Determine the [X, Y] coordinate at the center of the cell enclosing the given text.  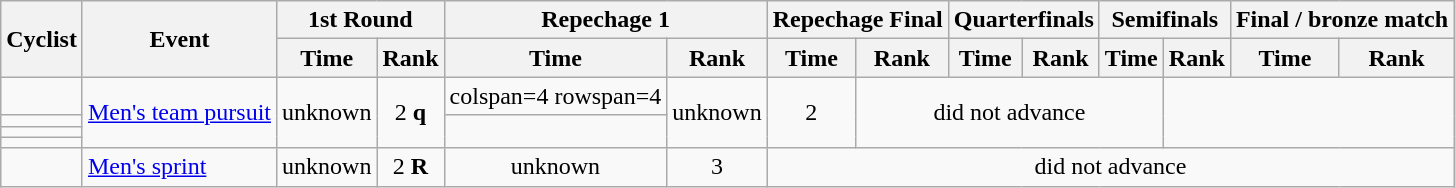
Event [179, 39]
Semifinals [1164, 20]
Repechage 1 [606, 20]
colspan=4 rowspan=4 [556, 96]
Final / bronze match [1342, 20]
Cyclist [42, 39]
Men's team pursuit [179, 112]
Men's sprint [179, 167]
3 [717, 167]
2 q [410, 112]
2 R [410, 167]
Quarterfinals [1024, 20]
2 [811, 112]
Repechage Final [858, 20]
1st Round [361, 20]
